Search for the cell housing the specified text and yield its (X, Y) center coordinate. 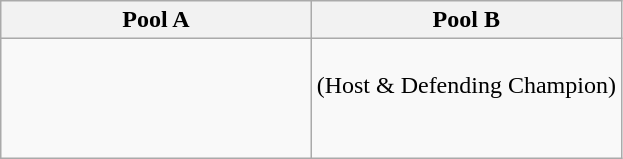
(Host & Defending Champion) (466, 98)
Pool A (156, 20)
Pool B (466, 20)
